Output the (X, Y) coordinate of the center of the cell containing the given text.  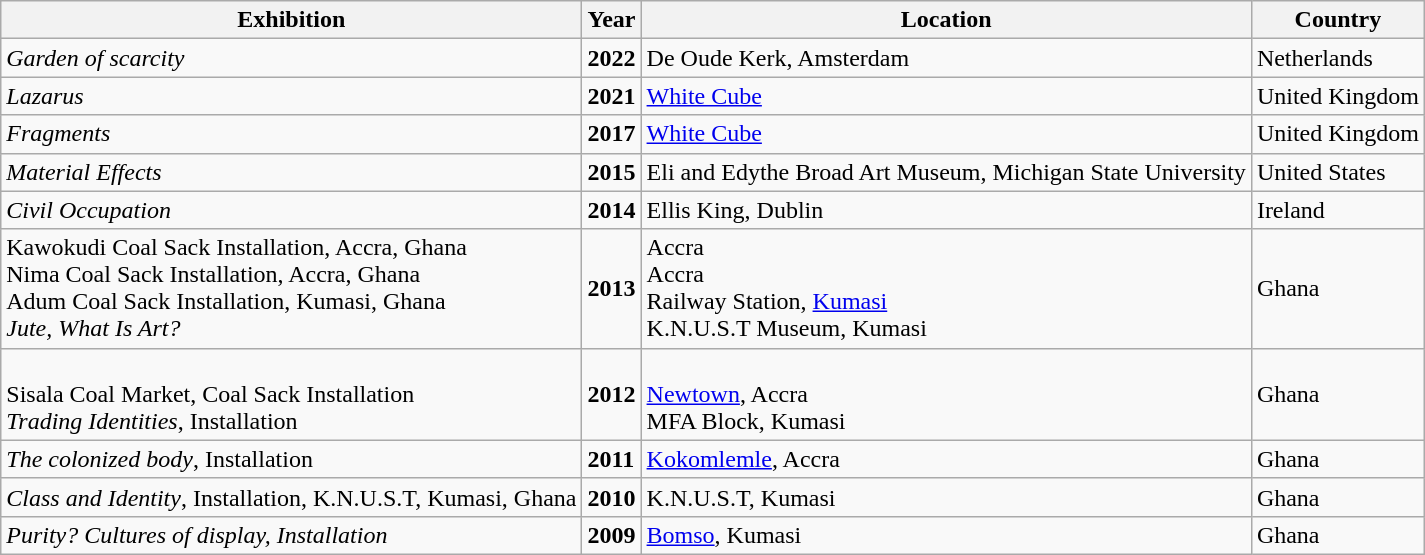
2009 (612, 535)
Eli and Edythe Broad Art Museum, Michigan State University (946, 172)
2021 (612, 96)
Civil Occupation (292, 210)
2022 (612, 58)
Fragments (292, 134)
2011 (612, 459)
Ireland (1338, 210)
AccraAccraRailway Station, KumasiK.N.U.S.T Museum, Kumasi (946, 288)
2015 (612, 172)
United States (1338, 172)
2012 (612, 394)
Bomso, Kumasi (946, 535)
K.N.U.S.T, Kumasi (946, 497)
Newtown, AccraMFA Block, Kumasi (946, 394)
2017 (612, 134)
2013 (612, 288)
Year (612, 20)
Netherlands (1338, 58)
Class and Identity, Installation, K.N.U.S.T, Kumasi, Ghana (292, 497)
Ellis King, Dublin (946, 210)
Lazarus (292, 96)
Location (946, 20)
Material Effects (292, 172)
Kokomlemle, Accra (946, 459)
Country (1338, 20)
Sisala Coal Market, Coal Sack InstallationTrading Identities, Installation (292, 394)
2014 (612, 210)
2010 (612, 497)
Kawokudi Coal Sack Installation, Accra, GhanaNima Coal Sack Installation, Accra, GhanaAdum Coal Sack Installation, Kumasi, GhanaJute, What Is Art? (292, 288)
Garden of scarcity (292, 58)
De Oude Kerk, Amsterdam (946, 58)
Purity? Cultures of display, Installation (292, 535)
The colonized body, Installation (292, 459)
Exhibition (292, 20)
